Scan for the cell matching the given text and deliver its [x, y] coordinate at center. 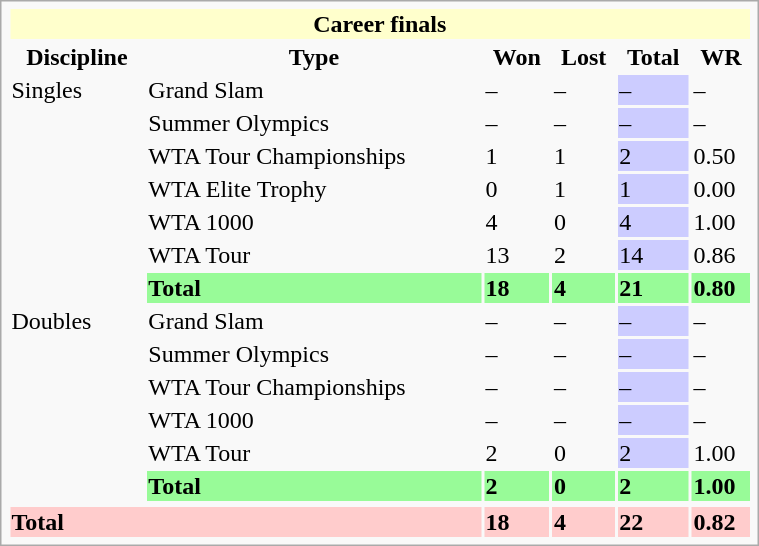
Lost [584, 57]
0.00 [721, 189]
Won [517, 57]
0.82 [721, 522]
13 [517, 255]
14 [654, 255]
Career finals [380, 24]
WTA Elite Trophy [314, 189]
0.80 [721, 288]
WR [721, 57]
0.86 [721, 255]
21 [654, 288]
Doubles [77, 404]
Discipline [77, 57]
Singles [77, 189]
0.50 [721, 156]
22 [654, 522]
Type [314, 57]
